For the text-containing cell, return its midpoint in (x, y) coordinate format. 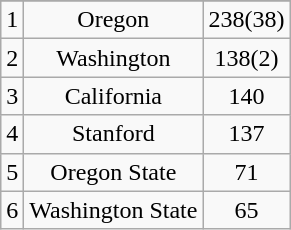
238(38) (246, 20)
65 (246, 210)
138(2) (246, 58)
2 (12, 58)
3 (12, 96)
71 (246, 172)
Washington State (114, 210)
1 (12, 20)
Oregon (114, 20)
137 (246, 134)
6 (12, 210)
5 (12, 172)
4 (12, 134)
Stanford (114, 134)
Oregon State (114, 172)
Washington (114, 58)
California (114, 96)
140 (246, 96)
